Detect which cell encompasses the target text, then output its (X, Y) center coordinate. 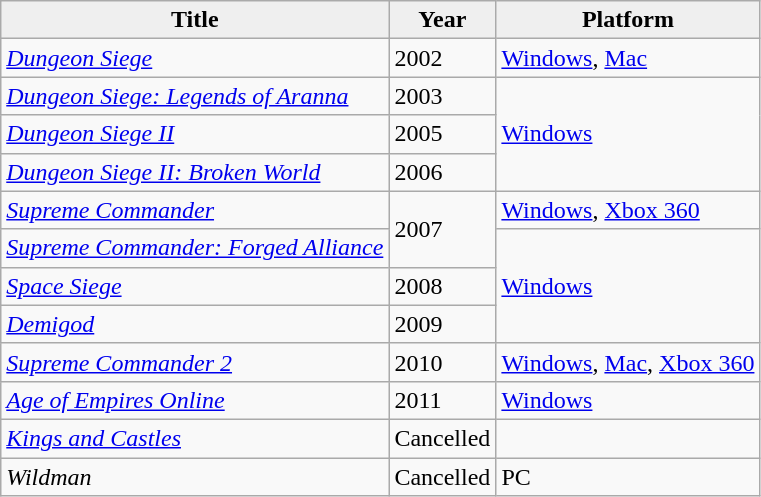
Dungeon Siege: Legends of Aranna (195, 96)
Dungeon Siege (195, 58)
PC (628, 477)
Platform (628, 20)
Windows, Mac (628, 58)
Supreme Commander 2 (195, 362)
2007 (442, 229)
Space Siege (195, 286)
2008 (442, 286)
Windows, Mac, Xbox 360 (628, 362)
2006 (442, 172)
2010 (442, 362)
Wildman (195, 477)
2003 (442, 96)
2002 (442, 58)
Windows, Xbox 360 (628, 210)
Age of Empires Online (195, 400)
Supreme Commander: Forged Alliance (195, 248)
Title (195, 20)
2009 (442, 324)
Supreme Commander (195, 210)
Dungeon Siege II: Broken World (195, 172)
Year (442, 20)
2005 (442, 134)
2011 (442, 400)
Dungeon Siege II (195, 134)
Kings and Castles (195, 438)
Demigod (195, 324)
